Detect which cell encompasses the target text, then output its (x, y) center coordinate. 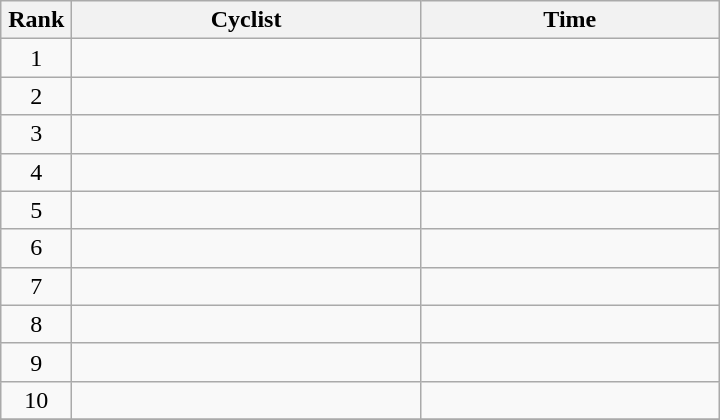
5 (36, 210)
Time (570, 20)
Cyclist (246, 20)
3 (36, 134)
Rank (36, 20)
6 (36, 248)
2 (36, 96)
7 (36, 286)
9 (36, 362)
10 (36, 400)
8 (36, 324)
4 (36, 172)
1 (36, 58)
